Return the (x, y) coordinate for the center point of the cell that contains the specified text.  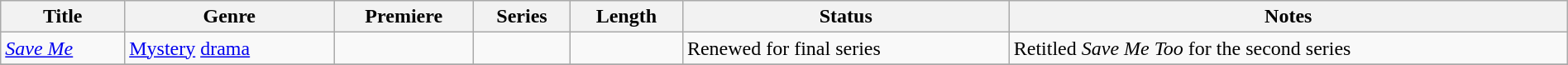
Status (845, 17)
Series (523, 17)
Genre (230, 17)
Renewed for final series (845, 48)
Retitled Save Me Too for the second series (1288, 48)
Premiere (404, 17)
Notes (1288, 17)
Length (626, 17)
Save Me (63, 48)
Mystery drama (230, 48)
Title (63, 17)
